For the text-containing cell, return its midpoint in [x, y] coordinate format. 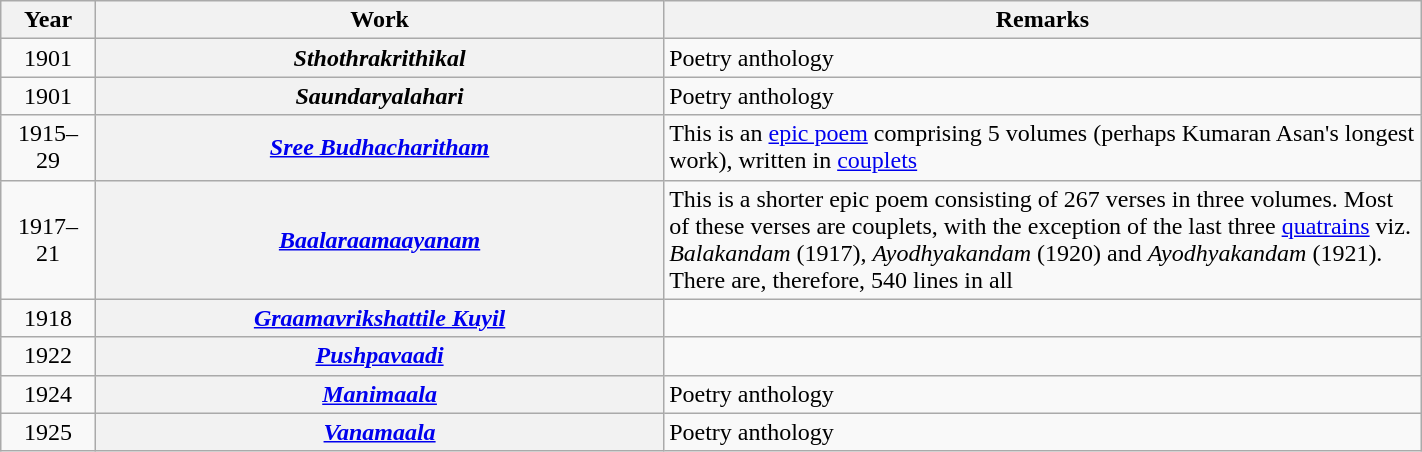
1922 [48, 356]
Pushpavaadi [379, 356]
1917–21 [48, 240]
1918 [48, 318]
Sthothrakrithikal [379, 58]
Manimaala [379, 394]
Baalaraamaayanam [379, 240]
1924 [48, 394]
Saundaryalahari [379, 96]
Remarks [1043, 20]
Work [379, 20]
Sree Budhacharitham [379, 148]
This is an epic poem comprising 5 volumes (perhaps Kumaran Asan's longest work), written in couplets [1043, 148]
Year [48, 20]
Vanamaala [379, 432]
1925 [48, 432]
Graamavrikshattile Kuyil [379, 318]
1915–29 [48, 148]
